Extract the (x, y) coordinate from the center of the cell holding the provided text.  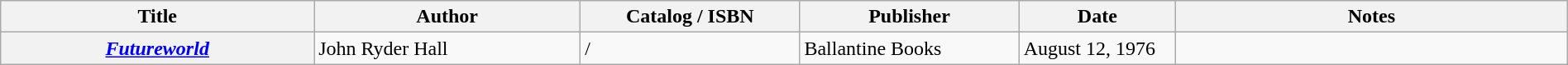
Author (447, 17)
Publisher (910, 17)
Title (157, 17)
Ballantine Books (910, 48)
John Ryder Hall (447, 48)
Notes (1372, 17)
/ (690, 48)
August 12, 1976 (1097, 48)
Date (1097, 17)
Catalog / ISBN (690, 17)
Futureworld (157, 48)
